Output the (x, y) coordinate of the center of the cell containing the given text.  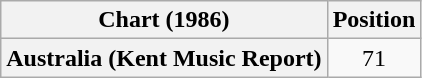
Position (374, 20)
Australia (Kent Music Report) (164, 58)
71 (374, 58)
Chart (1986) (164, 20)
